Extract the (x, y) coordinate from the center of the cell holding the provided text.  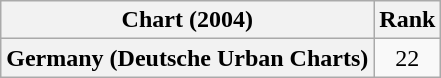
Chart (2004) (188, 20)
Rank (408, 20)
22 (408, 58)
Germany (Deutsche Urban Charts) (188, 58)
